Extract the [X, Y] coordinate from the center of the cell holding the provided text.  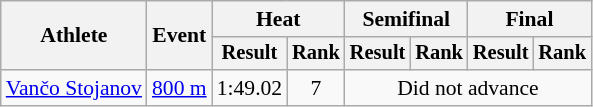
Final [530, 19]
Athlete [74, 36]
Did not advance [468, 88]
Event [180, 36]
Heat [278, 19]
7 [316, 88]
Semifinal [406, 19]
Vančo Stojanov [74, 88]
800 m [180, 88]
1:49.02 [250, 88]
